Search for the cell housing the specified text and yield its [X, Y] center coordinate. 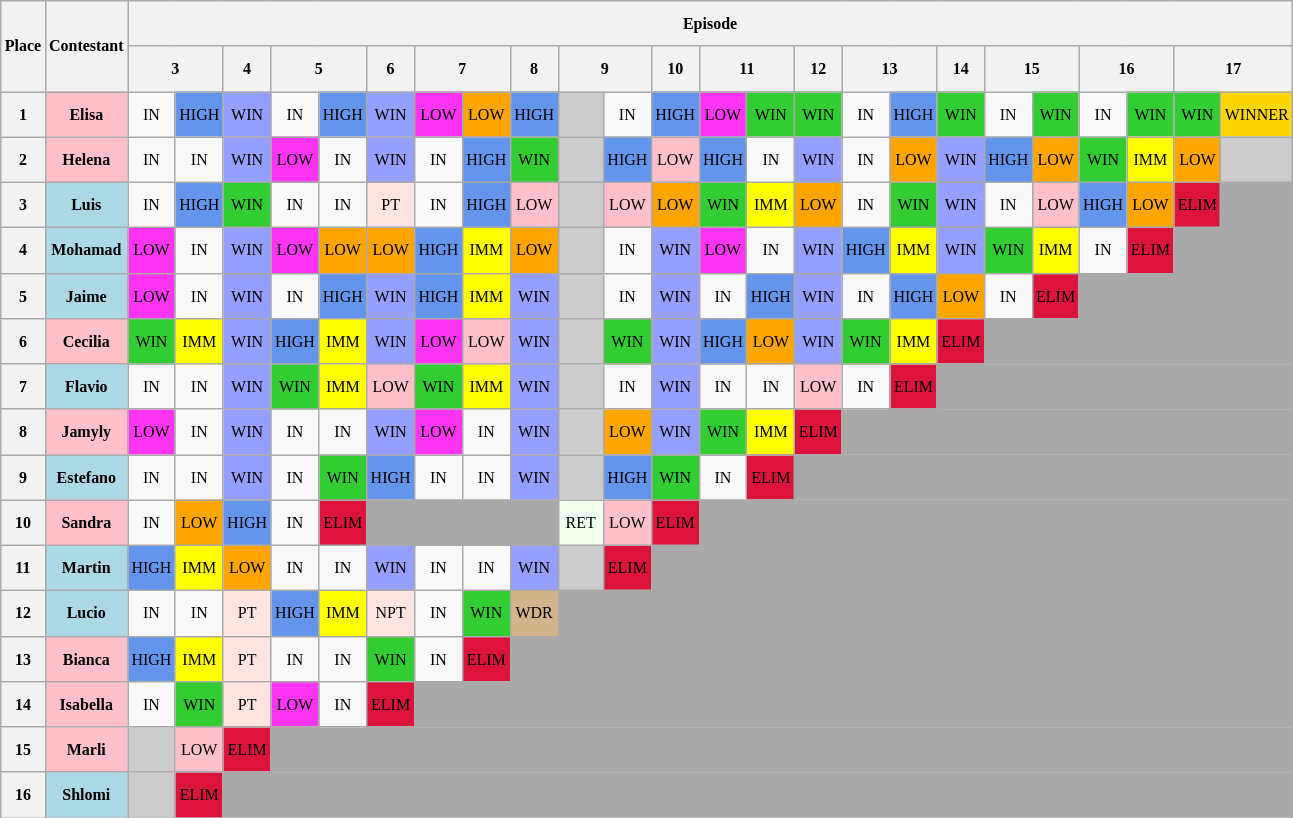
Shlomi [86, 794]
Estefano [86, 476]
Lucio [86, 612]
Place [23, 46]
2 [23, 160]
1 [23, 114]
Luis [86, 204]
Contestant [86, 46]
NPT [391, 612]
Mohamad [86, 250]
Elisa [86, 114]
WDR [534, 612]
17 [1234, 68]
Sandra [86, 522]
WINNER [1257, 114]
Helena [86, 160]
RET [580, 522]
Jamyly [86, 432]
Bianca [86, 658]
Cecilia [86, 340]
Episode [710, 22]
Martin [86, 568]
Jaime [86, 296]
Flavio [86, 386]
Marli [86, 748]
Isabella [86, 704]
